Detect which cell encompasses the target text, then output its [X, Y] center coordinate. 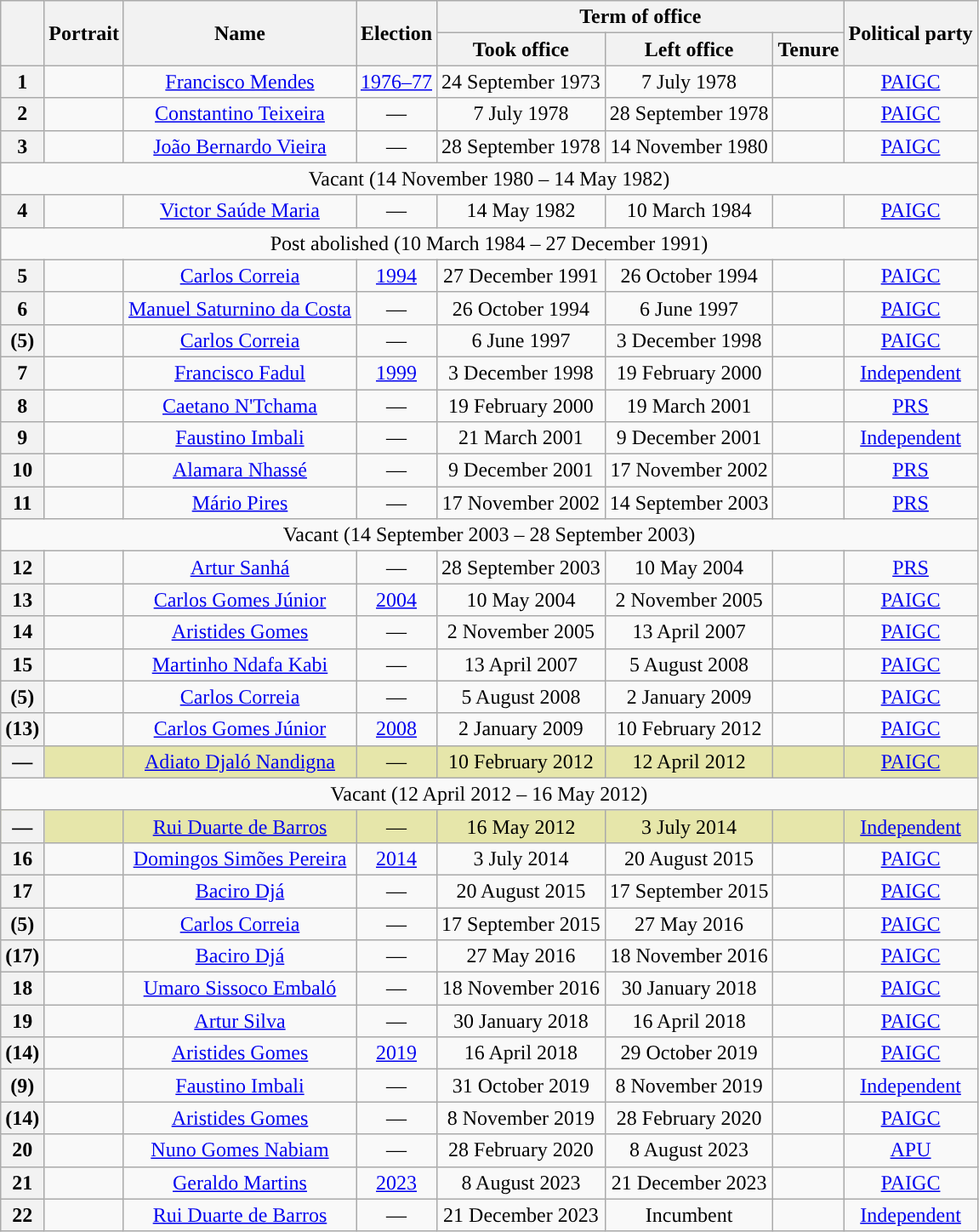
21 [22, 1183]
Political party [910, 33]
15 [22, 664]
1999 [396, 373]
27 December 1991 [521, 276]
19 [22, 1021]
10 March 1984 [689, 211]
21 March 2001 [521, 438]
2004 [396, 600]
Name [240, 33]
Election [396, 33]
14 [22, 632]
Vacant (14 November 1980 – 14 May 1982) [489, 179]
João Bernardo Vieira [240, 146]
Martinho Ndafa Kabi [240, 664]
2023 [396, 1183]
12 April 2012 [689, 761]
2014 [396, 858]
(9) [22, 1086]
Term of office [640, 17]
Domingos Simões Pereira [240, 858]
Victor Saúde Maria [240, 211]
12 [22, 568]
1 [22, 82]
20 [22, 1150]
31 October 2019 [521, 1086]
Tenure [808, 49]
Took office [521, 49]
Post abolished (10 March 1984 – 27 December 1991) [489, 243]
6 [22, 308]
24 September 1973 [521, 82]
14 November 1980 [689, 146]
28 September 2003 [521, 568]
3 [22, 146]
4 [22, 211]
Umaro Sissoco Embaló [240, 989]
Geraldo Martins [240, 1183]
Artur Silva [240, 1021]
Vacant (14 September 2003 – 28 September 2003) [489, 535]
9 [22, 438]
2019 [396, 1053]
2 [22, 114]
Francisco Mendes [240, 82]
19 March 2001 [689, 406]
Caetano N'Tchama [240, 406]
16 May 2012 [521, 826]
Mário Pires [240, 503]
29 October 2019 [689, 1053]
11 [22, 503]
22 [22, 1215]
Portrait [84, 33]
14 September 2003 [689, 503]
7 [22, 373]
16 [22, 858]
5 [22, 276]
Left office [689, 49]
18 [22, 989]
Alamara Nhassé [240, 471]
Manuel Saturnino da Costa [240, 308]
Constantino Teixeira [240, 114]
1994 [396, 276]
Francisco Fadul [240, 373]
8 [22, 406]
1976–77 [396, 82]
10 [22, 471]
14 May 1982 [521, 211]
17 [22, 891]
Adiato Djaló Nandigna [240, 761]
13 [22, 600]
Vacant (12 April 2012 – 16 May 2012) [489, 794]
(13) [22, 729]
2008 [396, 729]
Incumbent [689, 1215]
(17) [22, 956]
Nuno Gomes Nabiam [240, 1150]
APU [910, 1150]
Artur Sanhá [240, 568]
